Find where the given text appears and provide that cell's center as [x, y] coordinate. 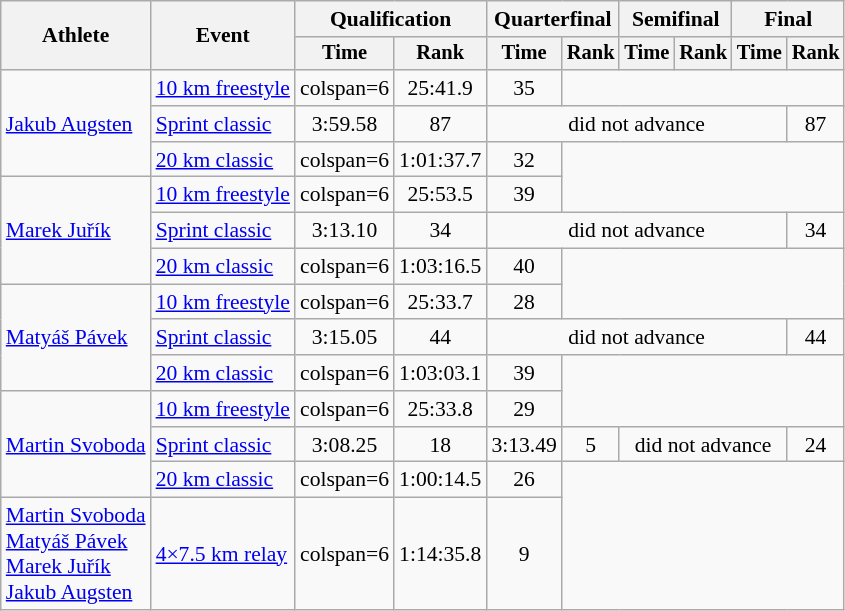
26 [524, 480]
25:33.8 [440, 409]
1:00:14.5 [440, 480]
Quarterfinal [552, 19]
9 [524, 554]
18 [440, 445]
25:33.7 [440, 302]
1:01:37.7 [440, 160]
Athlete [76, 36]
1:03:03.1 [440, 373]
Martin Svoboda [76, 444]
Matyáš Pávek [76, 338]
25:53.5 [440, 195]
3:13.10 [344, 231]
3:08.25 [344, 445]
Qualification [390, 19]
32 [524, 160]
40 [524, 267]
5 [591, 445]
24 [816, 445]
3:15.05 [344, 338]
Event [223, 36]
Jakub Augsten [76, 124]
Semifinal [675, 19]
1:03:16.5 [440, 267]
1:14:35.8 [440, 554]
Final [788, 19]
Martin SvobodaMatyáš PávekMarek JuříkJakub Augsten [76, 554]
28 [524, 302]
3:13.49 [524, 445]
29 [524, 409]
35 [524, 88]
4×7.5 km relay [223, 554]
Marek Juřík [76, 230]
3:59.58 [344, 124]
25:41.9 [440, 88]
